Search for the cell housing the specified text and yield its [X, Y] center coordinate. 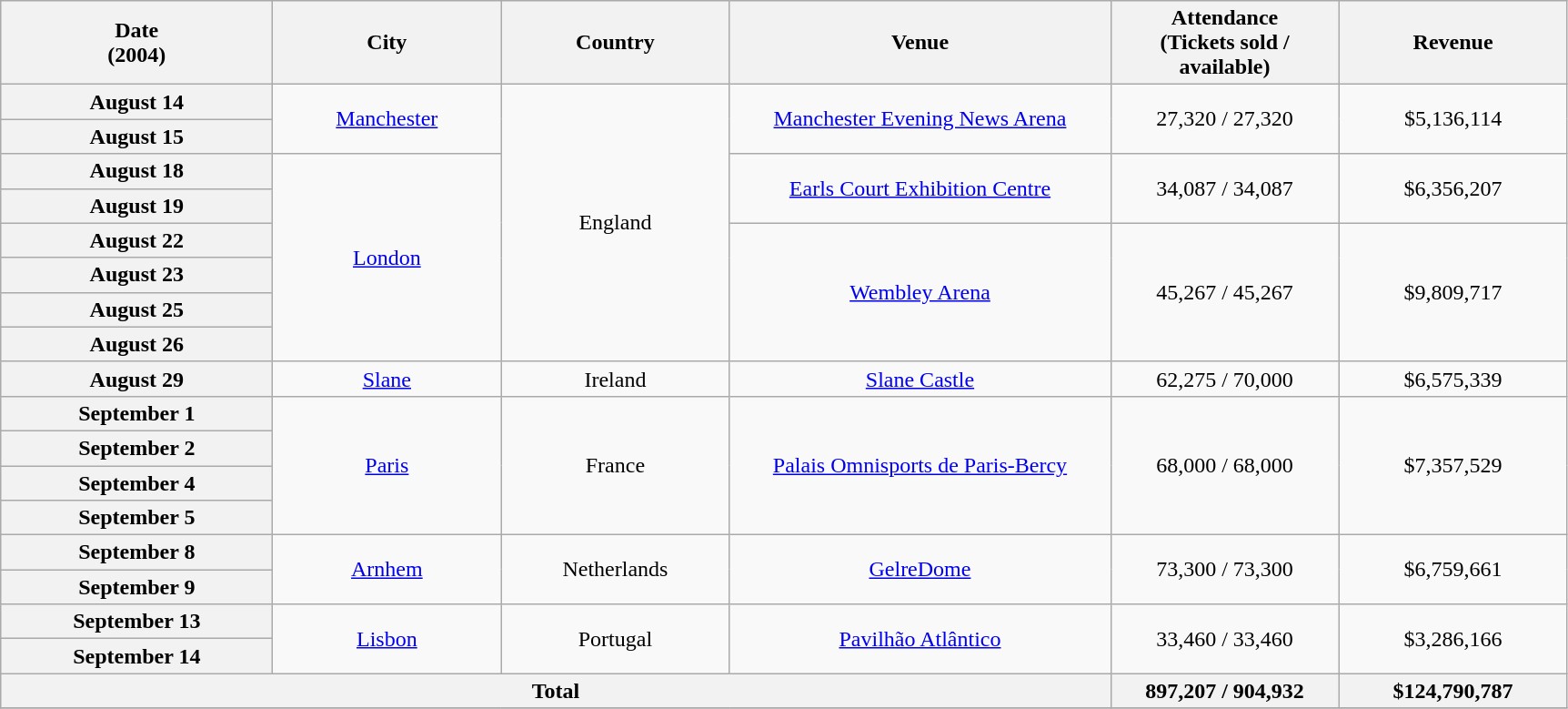
Total [556, 691]
August 29 [136, 379]
$6,759,661 [1453, 570]
$124,790,787 [1453, 691]
Slane Castle [920, 379]
August 14 [136, 102]
September 8 [136, 552]
62,275 / 70,000 [1224, 379]
$5,136,114 [1453, 119]
September 9 [136, 587]
September 13 [136, 622]
Attendance(Tickets sold / available) [1224, 43]
27,320 / 27,320 [1224, 119]
Netherlands [615, 570]
September 4 [136, 483]
Portugal [615, 639]
Country [615, 43]
Pavilhão Atlântico [920, 639]
33,460 / 33,460 [1224, 639]
$3,286,166 [1453, 639]
September 2 [136, 448]
August 18 [136, 171]
France [615, 465]
Ireland [615, 379]
68,000 / 68,000 [1224, 465]
Slane [387, 379]
Venue [920, 43]
August 15 [136, 137]
Date(2004) [136, 43]
$6,356,207 [1453, 188]
Manchester Evening News Arena [920, 119]
Lisbon [387, 639]
City [387, 43]
$9,809,717 [1453, 292]
Paris [387, 465]
August 19 [136, 206]
Manchester [387, 119]
September 1 [136, 413]
$7,357,529 [1453, 465]
Wembley Arena [920, 292]
August 23 [136, 275]
$6,575,339 [1453, 379]
Earls Court Exhibition Centre [920, 188]
September 5 [136, 518]
August 25 [136, 309]
August 26 [136, 344]
897,207 / 904,932 [1224, 691]
45,267 / 45,267 [1224, 292]
GelreDome [920, 570]
34,087 / 34,087 [1224, 188]
September 14 [136, 656]
Arnhem [387, 570]
Revenue [1453, 43]
73,300 / 73,300 [1224, 570]
August 22 [136, 240]
London [387, 258]
Palais Omnisports de Paris-Bercy [920, 465]
England [615, 223]
